For the text-containing cell, return its midpoint in [x, y] coordinate format. 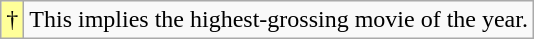
This implies the highest-grossing movie of the year. [279, 20]
† [12, 20]
